For the text-containing cell, return its midpoint in [X, Y] coordinate format. 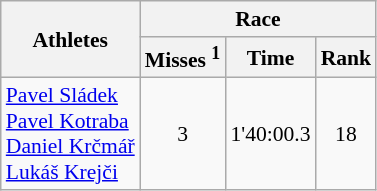
Misses 1 [183, 58]
1'40:00.3 [270, 134]
Pavel SládekPavel KotrabaDaniel KrčmářLukáš Krejči [70, 134]
3 [183, 134]
Rank [346, 58]
18 [346, 134]
Time [270, 58]
Athletes [70, 40]
Race [258, 19]
